Search for the cell housing the specified text and yield its [x, y] center coordinate. 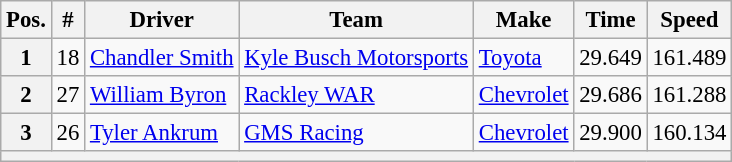
Rackley WAR [356, 95]
Speed [690, 20]
Chandler Smith [162, 58]
Driver [162, 20]
29.686 [610, 95]
161.288 [690, 95]
Time [610, 20]
Make [523, 20]
160.134 [690, 133]
Team [356, 20]
Kyle Busch Motorsports [356, 58]
2 [26, 95]
GMS Racing [356, 133]
29.900 [610, 133]
1 [26, 58]
# [68, 20]
18 [68, 58]
29.649 [610, 58]
Toyota [523, 58]
William Byron [162, 95]
3 [26, 133]
Pos. [26, 20]
26 [68, 133]
161.489 [690, 58]
27 [68, 95]
Tyler Ankrum [162, 133]
